For the text-containing cell, return its midpoint in [X, Y] coordinate format. 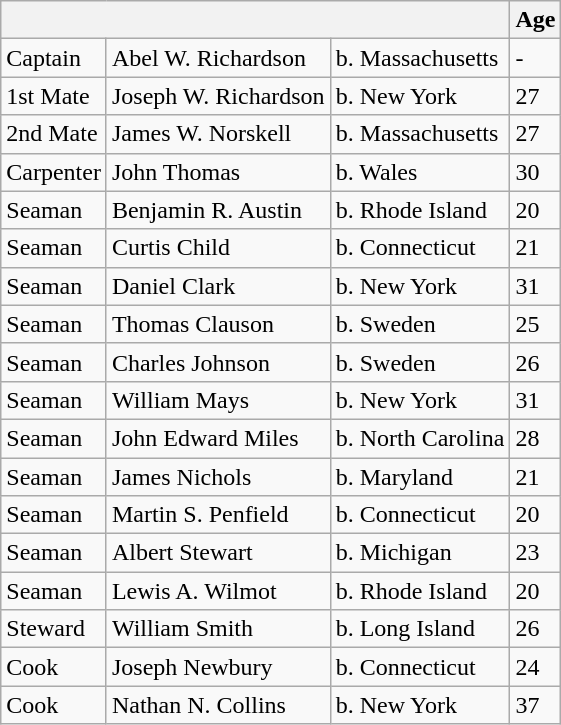
- [536, 58]
Joseph W. Richardson [218, 96]
Lewis A. Wilmot [218, 591]
b. Maryland [420, 477]
Age [536, 20]
John Thomas [218, 172]
Abel W. Richardson [218, 58]
Martin S. Penfield [218, 515]
2nd Mate [54, 134]
Joseph Newbury [218, 667]
23 [536, 553]
Daniel Clark [218, 286]
Charles Johnson [218, 362]
25 [536, 324]
Albert Stewart [218, 553]
James W. Norskell [218, 134]
Curtis Child [218, 248]
William Smith [218, 629]
Carpenter [54, 172]
30 [536, 172]
24 [536, 667]
b. Wales [420, 172]
Steward [54, 629]
28 [536, 438]
William Mays [218, 400]
Benjamin R. Austin [218, 210]
b. North Carolina [420, 438]
b. Michigan [420, 553]
37 [536, 705]
Nathan N. Collins [218, 705]
Captain [54, 58]
b. Long Island [420, 629]
1st Mate [54, 96]
John Edward Miles [218, 438]
Thomas Clauson [218, 324]
James Nichols [218, 477]
